Search for the cell housing the specified text and yield its [X, Y] center coordinate. 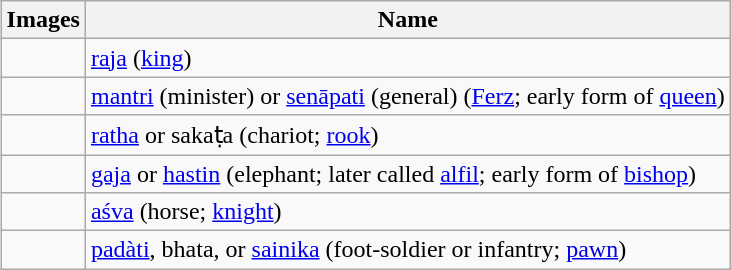
ratha or sakaṭa (chariot; rook) [408, 135]
Name [408, 20]
gaja or hastin (elephant; later called alfil; early form of bishop) [408, 173]
padàti, bhata, or sainika (foot-soldier or infantry; pawn) [408, 250]
Images [43, 20]
raja (king) [408, 58]
mantri (minister) or senāpati (general) (Ferz; early form of queen) [408, 96]
aśva (horse; knight) [408, 212]
